Identify which cell holds the provided text, then report its [x, y] central coordinate. 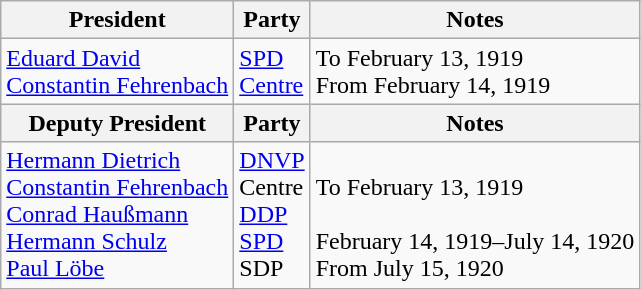
To February 13, 1919February 14, 1919–July 14, 1920From July 15, 1920 [475, 215]
To February 13, 1919From February 14, 1919 [475, 72]
SPDCentre [272, 72]
DNVPCentreDDPSPDSDP [272, 215]
President [118, 20]
Deputy President [118, 123]
Hermann DietrichConstantin FehrenbachConrad HaußmannHermann SchulzPaul Löbe [118, 215]
Eduard DavidConstantin Fehrenbach [118, 72]
